Provide the (X, Y) coordinate of the cell's center where the given text is located.  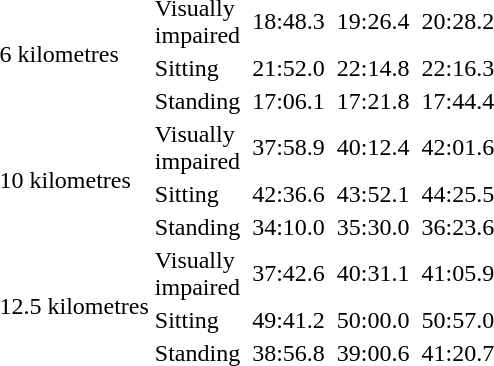
22:14.8 (373, 68)
40:31.1 (373, 274)
17:06.1 (289, 101)
34:10.0 (289, 227)
40:12.4 (373, 148)
42:36.6 (289, 194)
21:52.0 (289, 68)
35:30.0 (373, 227)
37:58.9 (289, 148)
49:41.2 (289, 320)
17:21.8 (373, 101)
50:00.0 (373, 320)
37:42.6 (289, 274)
43:52.1 (373, 194)
